Detect which cell encompasses the target text, then output its [X, Y] center coordinate. 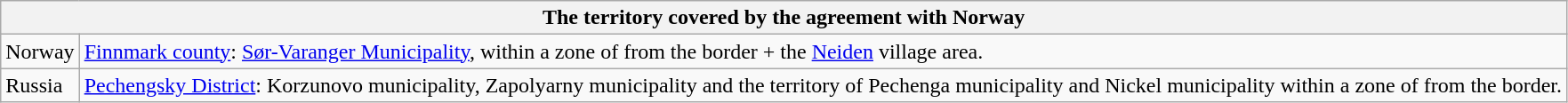
Finnmark county: Sør-Varanger Municipality, within a zone of from the border + the Neiden village area. [823, 51]
Norway [40, 51]
The territory covered by the agreement with Norway [784, 18]
Russia [40, 85]
